Search for the cell housing the specified text and yield its (x, y) center coordinate. 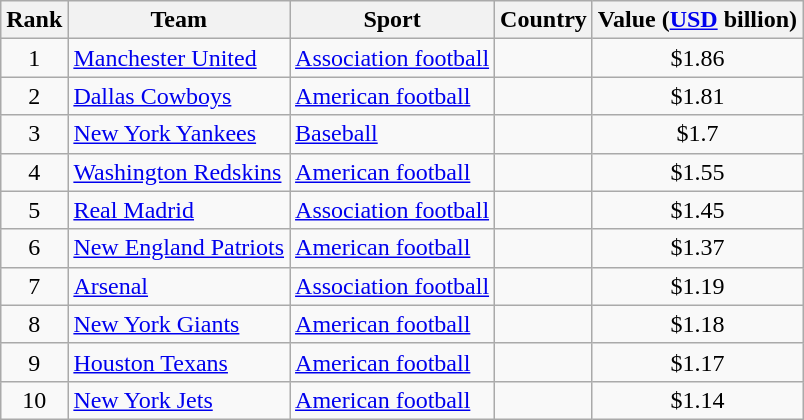
9 (34, 362)
Baseball (392, 134)
New York Giants (179, 324)
$1.37 (697, 248)
Value (USD billion) (697, 20)
Arsenal (179, 286)
10 (34, 400)
$1.17 (697, 362)
5 (34, 210)
6 (34, 248)
2 (34, 96)
$1.19 (697, 286)
$1.7 (697, 134)
Dallas Cowboys (179, 96)
$1.81 (697, 96)
$1.45 (697, 210)
Real Madrid (179, 210)
$1.55 (697, 172)
Sport (392, 20)
New York Jets (179, 400)
4 (34, 172)
$1.18 (697, 324)
Houston Texans (179, 362)
Country (544, 20)
$1.86 (697, 58)
Rank (34, 20)
$1.14 (697, 400)
1 (34, 58)
Washington Redskins (179, 172)
3 (34, 134)
Manchester United (179, 58)
7 (34, 286)
New York Yankees (179, 134)
New England Patriots (179, 248)
8 (34, 324)
Team (179, 20)
